Provide the (X, Y) coordinate of the cell's center where the given text is located.  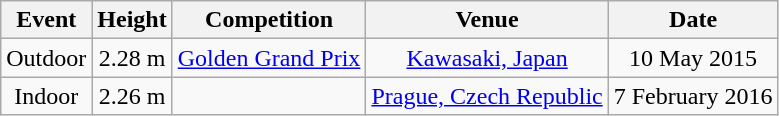
Height (132, 20)
Competition (269, 20)
Venue (487, 20)
Kawasaki, Japan (487, 58)
2.26 m (132, 96)
7 February 2016 (693, 96)
Golden Grand Prix (269, 58)
Event (46, 20)
Outdoor (46, 58)
Prague, Czech Republic (487, 96)
Date (693, 20)
2.28 m (132, 58)
Indoor (46, 96)
10 May 2015 (693, 58)
